Return (x, y) of the center of cell containing provided text 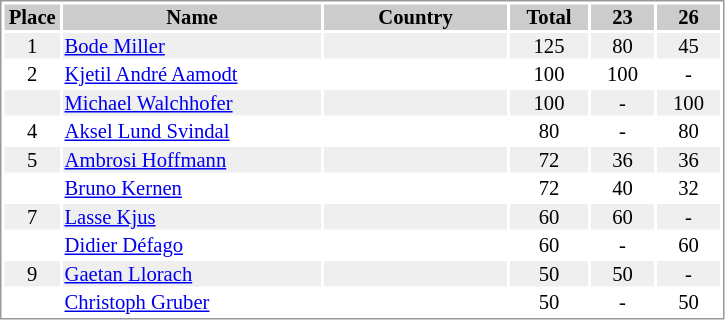
Gaetan Llorach (192, 274)
Name (192, 17)
9 (32, 274)
Bruno Kernen (192, 189)
2 (32, 75)
Ambrosi Hoffmann (192, 160)
Aksel Lund Svindal (192, 131)
Kjetil André Aamodt (192, 75)
Total (549, 17)
4 (32, 131)
26 (688, 17)
1 (32, 46)
Country (416, 17)
Lasse Kjus (192, 217)
Didier Défago (192, 245)
7 (32, 217)
32 (688, 189)
Christoph Gruber (192, 303)
45 (688, 46)
23 (622, 17)
Bode Miller (192, 46)
5 (32, 160)
Place (32, 17)
Michael Walchhofer (192, 103)
125 (549, 46)
40 (622, 189)
